Capture the cell that displays the provided text and extract its (X, Y) central coordinate. 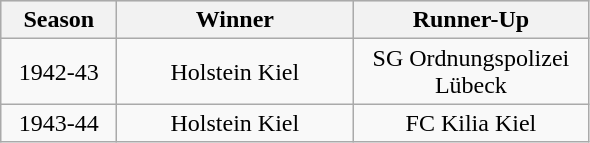
Winner (235, 20)
FC Kilia Kiel (471, 123)
1942-43 (59, 72)
1943-44 (59, 123)
Season (59, 20)
SG Ordnungspolizei Lübeck (471, 72)
Runner-Up (471, 20)
